Provide the (x, y) coordinate of the cell's center where the given text is located.  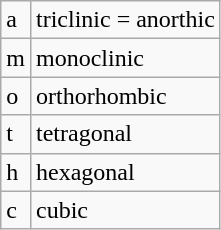
a (16, 20)
c (16, 210)
hexagonal (125, 172)
t (16, 134)
cubic (125, 210)
o (16, 96)
triclinic = anorthic (125, 20)
h (16, 172)
m (16, 58)
orthorhombic (125, 96)
monoclinic (125, 58)
tetragonal (125, 134)
